Extract the [X, Y] coordinate from the center of the cell holding the provided text.  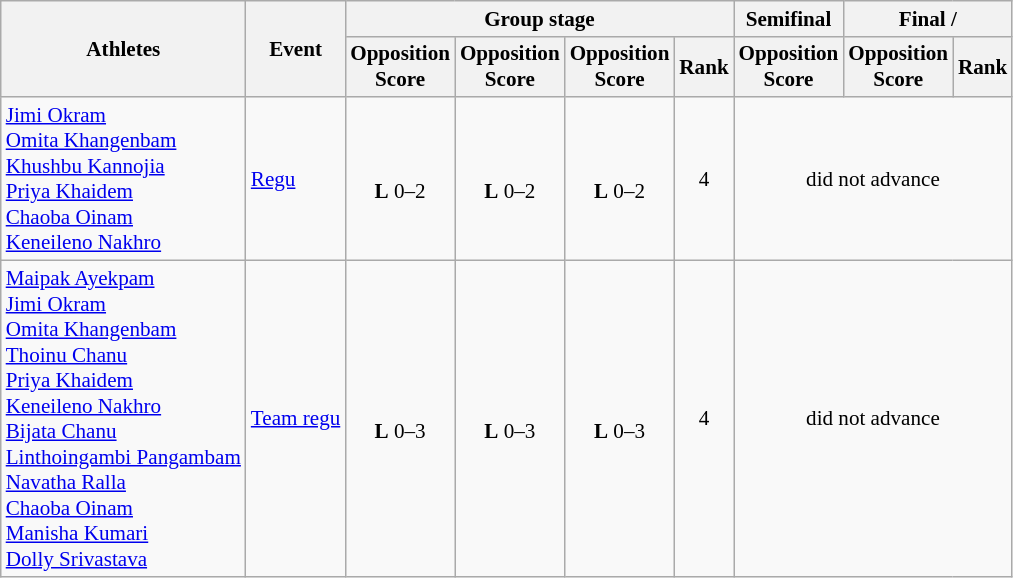
Jimi OkramOmita KhangenbamKhushbu KannojiaPriya KhaidemChaoba OinamKeneileno Nakhro [124, 178]
Athletes [124, 49]
Final / [928, 18]
Team regu [296, 418]
Event [296, 49]
Semifinal [789, 18]
Regu [296, 178]
Group stage [539, 18]
